Capture the cell that displays the provided text and extract its [X, Y] central coordinate. 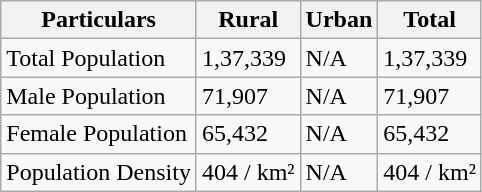
Male Population [99, 96]
Female Population [99, 134]
Population Density [99, 172]
Particulars [99, 20]
Total [430, 20]
Urban [339, 20]
Total Population [99, 58]
Rural [248, 20]
